Search for the cell housing the specified text and yield its [X, Y] center coordinate. 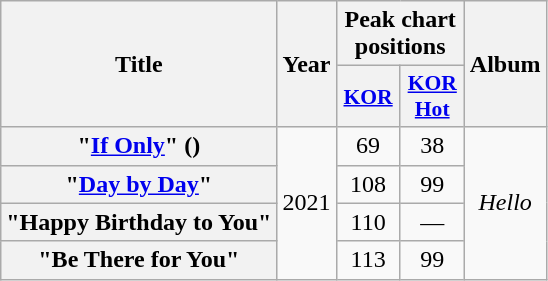
Hello [505, 203]
Year [306, 64]
"Happy Birthday to You" [139, 222]
Title [139, 64]
69 [368, 146]
KORHot [432, 96]
108 [368, 184]
Album [505, 64]
38 [432, 146]
Peak chart positions [400, 34]
113 [368, 260]
— [432, 222]
"Be There for You" [139, 260]
"Day by Day" [139, 184]
KOR [368, 96]
"If Only" () [139, 146]
2021 [306, 203]
110 [368, 222]
